Determine the [x, y] coordinate at the center of the cell enclosing the given text.  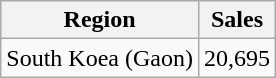
South Koea (Gaon) [100, 58]
Region [100, 20]
20,695 [236, 58]
Sales [236, 20]
